From the cell containing the given text, extract its center point as (x, y) coordinate. 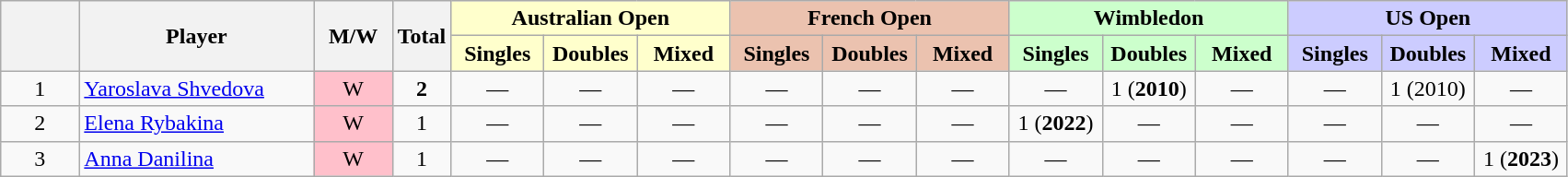
Yaroslava Shvedova (197, 88)
Australian Open (591, 18)
Total (422, 36)
3 (41, 159)
Elena Rybakina (197, 124)
M/W (354, 36)
Anna Danilina (197, 159)
Player (197, 36)
US Open (1427, 18)
1 (2023) (1521, 159)
Wimbledon (1149, 18)
French Open (869, 18)
1 (2022) (1055, 124)
